Pinpoint the cell where the given text exists, returning its (X, Y) midpoint coordinate. 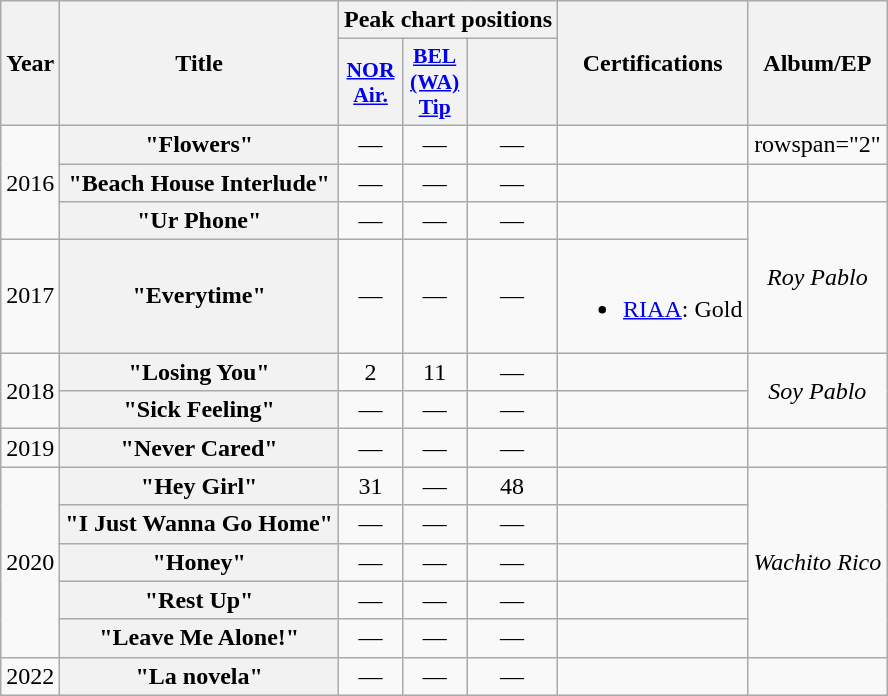
RIAA: Gold (653, 296)
2020 (30, 562)
Roy Pablo (818, 278)
Wachito Rico (818, 562)
2019 (30, 448)
2 (370, 372)
NORAir. (370, 82)
Album/EP (818, 64)
"Hey Girl" (200, 486)
BEL(WA)Tip (435, 82)
11 (435, 372)
"Beach House Interlude" (200, 183)
"Honey" (200, 562)
"Never Cared" (200, 448)
"Everytime" (200, 296)
Peak chart positions (448, 20)
"Leave Me Alone!" (200, 638)
"Losing You" (200, 372)
"La novela" (200, 676)
rowspan="2" (818, 144)
2018 (30, 391)
"Flowers" (200, 144)
"Ur Phone" (200, 221)
Soy Pablo (818, 391)
"Rest Up" (200, 600)
2017 (30, 296)
Certifications (653, 64)
2016 (30, 182)
31 (370, 486)
48 (512, 486)
Title (200, 64)
2022 (30, 676)
"Sick Feeling" (200, 410)
"I Just Wanna Go Home" (200, 524)
Year (30, 64)
